Provide the (X, Y) coordinate of the cell's center where the given text is located.  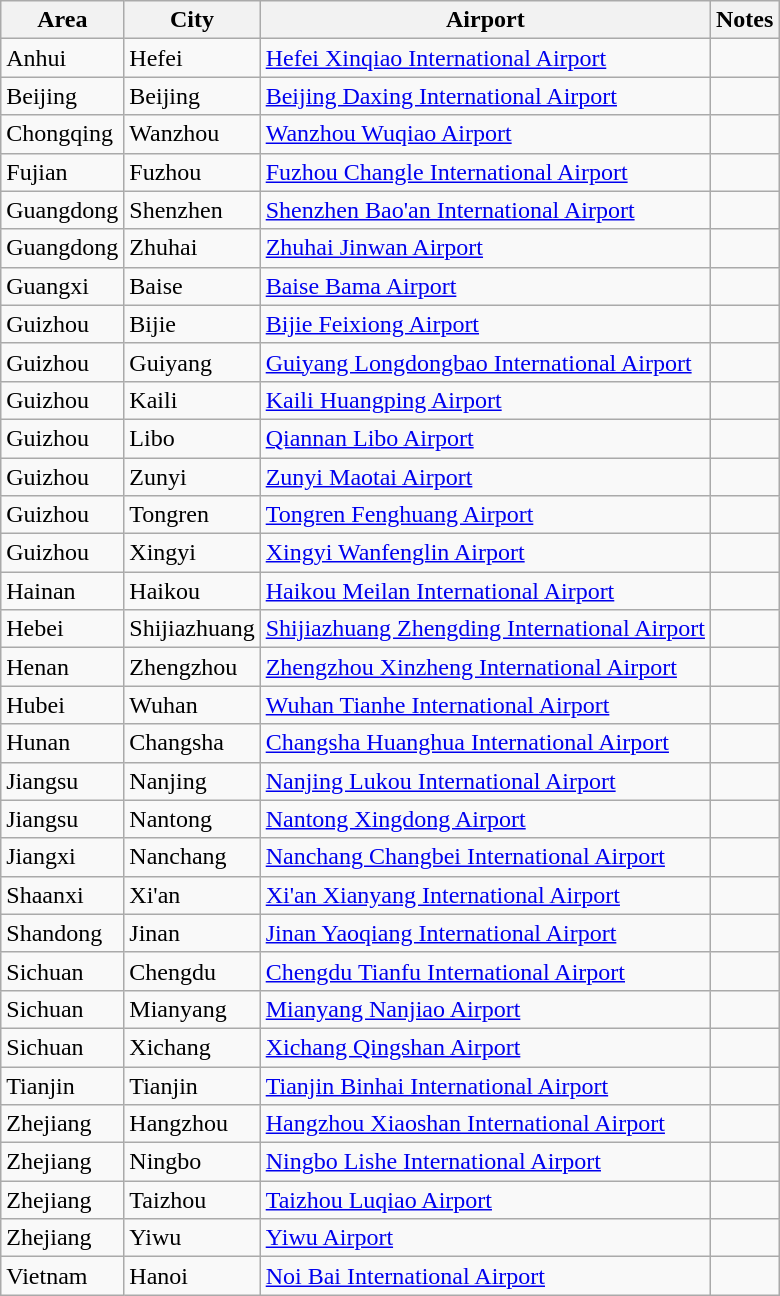
Libo (192, 438)
Nanjing (192, 781)
Tianjin Binhai International Airport (485, 1085)
Chengdu (192, 971)
Fujian (62, 172)
Kaili Huangping Airport (485, 400)
Tongren (192, 515)
Notes (744, 20)
Hubei (62, 705)
Nanjing Lukou International Airport (485, 781)
Jinan Yaoqiang International Airport (485, 933)
Taizhou Luqiao Airport (485, 1200)
Vietnam (62, 1276)
Hangzhou (192, 1124)
Guangxi (62, 286)
Chongqing (62, 134)
Beijing Daxing International Airport (485, 96)
Haikou (192, 591)
Guiyang (192, 362)
Nanchang Changbei International Airport (485, 857)
Kaili (192, 400)
Area (62, 20)
Zhengzhou Xinzheng International Airport (485, 667)
Xingyi (192, 553)
Shandong (62, 933)
Ningbo (192, 1162)
Zhuhai Jinwan Airport (485, 248)
Haikou Meilan International Airport (485, 591)
Tongren Fenghuang Airport (485, 515)
Zunyi Maotai Airport (485, 477)
Jiangxi (62, 857)
Mianyang Nanjiao Airport (485, 1009)
Xichang Qingshan Airport (485, 1047)
Ningbo Lishe International Airport (485, 1162)
Hefei Xinqiao International Airport (485, 58)
Hainan (62, 591)
Hebei (62, 629)
Hunan (62, 743)
Bijie (192, 324)
Changsha Huanghua International Airport (485, 743)
Wuhan Tianhe International Airport (485, 705)
Xichang (192, 1047)
Xi'an Xianyang International Airport (485, 895)
Bijie Feixiong Airport (485, 324)
Wanzhou Wuqiao Airport (485, 134)
Guiyang Longdongbao International Airport (485, 362)
Fuzhou (192, 172)
Shijiazhuang Zhengding International Airport (485, 629)
Anhui (62, 58)
Baise (192, 286)
Baise Bama Airport (485, 286)
Xingyi Wanfenglin Airport (485, 553)
Shaanxi (62, 895)
Nantong Xingdong Airport (485, 819)
Yiwu Airport (485, 1238)
Zhengzhou (192, 667)
Nantong (192, 819)
Zhuhai (192, 248)
City (192, 20)
Fuzhou Changle International Airport (485, 172)
Henan (62, 667)
Changsha (192, 743)
Yiwu (192, 1238)
Shenzhen (192, 210)
Shenzhen Bao'an International Airport (485, 210)
Hangzhou Xiaoshan International Airport (485, 1124)
Zunyi (192, 477)
Hefei (192, 58)
Qiannan Libo Airport (485, 438)
Chengdu Tianfu International Airport (485, 971)
Wuhan (192, 705)
Nanchang (192, 857)
Airport (485, 20)
Wanzhou (192, 134)
Jinan (192, 933)
Taizhou (192, 1200)
Mianyang (192, 1009)
Shijiazhuang (192, 629)
Xi'an (192, 895)
Hanoi (192, 1276)
Noi Bai International Airport (485, 1276)
